From the cell containing the given text, extract its center point as [x, y] coordinate. 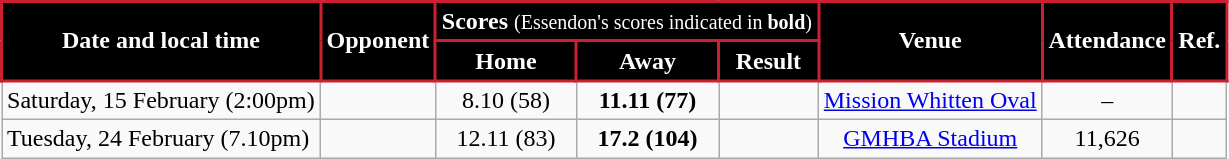
17.2 (104) [647, 138]
Attendance [1107, 42]
12.11 (83) [506, 138]
Home [506, 61]
Scores (Essendon's scores indicated in bold) [628, 22]
Date and local time [162, 42]
Away [647, 61]
– [1107, 100]
11,626 [1107, 138]
GMHBA Stadium [930, 138]
Venue [930, 42]
Ref. [1200, 42]
Opponent [378, 42]
Mission Whitten Oval [930, 100]
Result [769, 61]
Saturday, 15 February (2:00pm) [162, 100]
Tuesday, 24 February (7.10pm) [162, 138]
11.11 (77) [647, 100]
8.10 (58) [506, 100]
